Search for the cell housing the specified text and yield its [x, y] center coordinate. 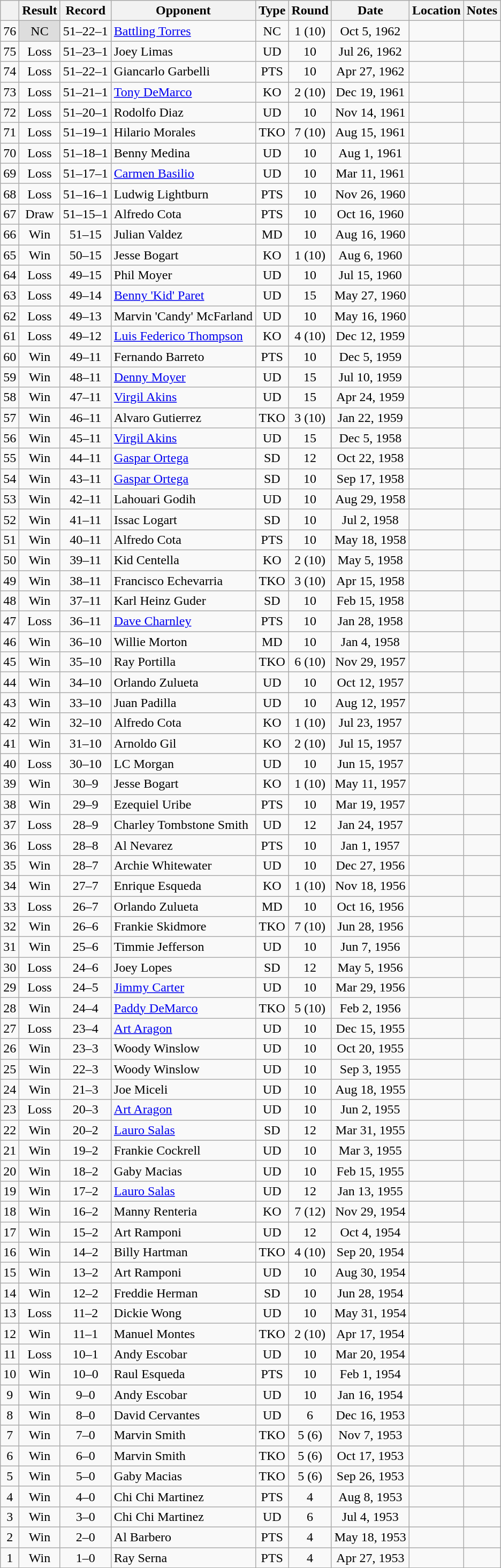
20–3 [86, 1110]
Raul Esqueda [183, 1374]
23–3 [86, 1049]
Juan Padilla [183, 703]
Round [310, 11]
Jul 4, 1953 [370, 1517]
Aug 18, 1955 [370, 1089]
54 [10, 479]
Jan 22, 1959 [370, 418]
Ezequiel Uribe [183, 804]
8–0 [86, 1415]
Jul 23, 1957 [370, 723]
Jun 28, 1956 [370, 927]
May 16, 1960 [370, 316]
7 (12) [310, 1211]
Dec 5, 1958 [370, 438]
Sep 20, 1954 [370, 1252]
51–15 [86, 234]
May 18, 1953 [370, 1537]
32 [10, 927]
50–15 [86, 255]
Apr 24, 1959 [370, 397]
Jul 10, 1959 [370, 377]
23 [10, 1110]
51–21–1 [86, 92]
Denny Moyer [183, 377]
8 [10, 1415]
May 5, 1956 [370, 967]
13–2 [86, 1273]
25 [10, 1069]
Frankie Skidmore [183, 927]
46–11 [86, 418]
16–2 [86, 1211]
64 [10, 275]
7–0 [86, 1435]
Oct 22, 1958 [370, 458]
47 [10, 621]
14 [10, 1293]
9–0 [86, 1395]
Jan 13, 1955 [370, 1191]
57 [10, 418]
Date [370, 11]
Joey Limas [183, 51]
Apr 17, 1954 [370, 1334]
Charley Tombstone Smith [183, 825]
Joe Miceli [183, 1089]
11 [10, 1354]
51–20–1 [86, 112]
10–0 [86, 1374]
Paddy DeMarco [183, 1008]
6–0 [86, 1456]
49–12 [86, 336]
Fernando Barreto [183, 357]
24–4 [86, 1008]
24 [10, 1089]
Billy Hartman [183, 1252]
20 [10, 1171]
27 [10, 1028]
Rodolfo Diaz [183, 112]
Dec 27, 1956 [370, 865]
Oct 12, 1957 [370, 682]
Timmie Jefferson [183, 947]
Feb 15, 1958 [370, 601]
Ray Serna [183, 1558]
51–18–1 [86, 153]
65 [10, 255]
51–16–1 [86, 194]
3 [10, 1517]
35 [10, 865]
26–6 [86, 927]
47–11 [86, 397]
5 (10) [310, 1008]
Dec 15, 1955 [370, 1028]
Benny 'Kid' Paret [183, 296]
38–11 [86, 580]
Jimmy Carter [183, 988]
Type [272, 11]
29 [10, 988]
19 [10, 1191]
Dickie Wong [183, 1313]
Feb 2, 1956 [370, 1008]
5 [10, 1476]
Draw [40, 214]
40 [10, 764]
39 [10, 784]
58 [10, 397]
Freddie Herman [183, 1293]
14–2 [86, 1252]
Joey Lopes [183, 967]
Luis Federico Thompson [183, 336]
1–0 [86, 1558]
49–15 [86, 275]
Ludwig Lightburn [183, 194]
62 [10, 316]
Francisco Echevarria [183, 580]
Aug 12, 1957 [370, 703]
Oct 20, 1955 [370, 1049]
Notes [482, 11]
Nov 7, 1953 [370, 1435]
5–0 [86, 1476]
Oct 17, 1953 [370, 1456]
Aug 16, 1960 [370, 234]
Mar 19, 1957 [370, 804]
May 31, 1954 [370, 1313]
60 [10, 357]
17–2 [86, 1191]
34–10 [86, 682]
11–1 [86, 1334]
Dec 19, 1961 [370, 92]
Ray Portilla [183, 662]
Mar 3, 1955 [370, 1150]
Aug 8, 1953 [370, 1496]
Manuel Montes [183, 1334]
30–10 [86, 764]
28–9 [86, 825]
Mar 29, 1956 [370, 988]
32–10 [86, 723]
66 [10, 234]
12–2 [86, 1293]
55 [10, 458]
Aug 1, 1961 [370, 153]
Manny Renteria [183, 1211]
Mar 20, 1954 [370, 1354]
49–11 [86, 357]
Jun 7, 1956 [370, 947]
Mar 11, 1961 [370, 173]
4–0 [86, 1496]
49–14 [86, 296]
Aug 15, 1961 [370, 133]
Karl Heinz Guder [183, 601]
37 [10, 825]
10–1 [86, 1354]
26–7 [86, 906]
Oct 16, 1960 [370, 214]
Frankie Cockrell [183, 1150]
Nov 29, 1957 [370, 662]
30–9 [86, 784]
Jan 28, 1958 [370, 621]
11–2 [86, 1313]
2–0 [86, 1537]
May 5, 1958 [370, 560]
41–11 [86, 519]
Willie Morton [183, 642]
21–3 [86, 1089]
40–11 [86, 540]
22 [10, 1130]
Nov 29, 1954 [370, 1211]
50 [10, 560]
44–11 [86, 458]
27–7 [86, 886]
46 [10, 642]
61 [10, 336]
Dave Charnley [183, 621]
Enrique Esqueda [183, 886]
51 [10, 540]
76 [10, 31]
43 [10, 703]
Oct 5, 1962 [370, 31]
36 [10, 845]
Sep 26, 1953 [370, 1476]
49 [10, 580]
Jul 15, 1960 [370, 275]
22–3 [86, 1069]
Location [436, 11]
Lahouari Godih [183, 499]
Phil Moyer [183, 275]
Jun 28, 1954 [370, 1293]
Jan 16, 1954 [370, 1395]
Jul 26, 1962 [370, 51]
48–11 [86, 377]
29–9 [86, 804]
24–6 [86, 967]
49–13 [86, 316]
Arnoldo Gil [183, 743]
59 [10, 377]
Tony DeMarco [183, 92]
24–5 [86, 988]
Jul 15, 1957 [370, 743]
72 [10, 112]
Jan 1, 1957 [370, 845]
Dec 16, 1953 [370, 1415]
17 [10, 1232]
Dec 12, 1959 [370, 336]
71 [10, 133]
LC Morgan [183, 764]
Mar 31, 1955 [370, 1130]
16 [10, 1252]
Nov 26, 1960 [370, 194]
25–6 [86, 947]
63 [10, 296]
Hilario Morales [183, 133]
Carmen Basilio [183, 173]
Sep 3, 1955 [370, 1069]
Jun 2, 1955 [370, 1110]
Opponent [183, 11]
45 [10, 662]
May 27, 1960 [370, 296]
51–19–1 [86, 133]
Jan 24, 1957 [370, 825]
Feb 15, 1955 [370, 1171]
15–2 [86, 1232]
Benny Medina [183, 153]
Nov 14, 1961 [370, 112]
56 [10, 438]
69 [10, 173]
36–10 [86, 642]
28 [10, 1008]
42 [10, 723]
Giancarlo Garbelli [183, 72]
35–10 [86, 662]
31 [10, 947]
75 [10, 51]
2 [10, 1537]
Apr 27, 1953 [370, 1558]
73 [10, 92]
Jan 4, 1958 [370, 642]
Marvin 'Candy' McFarland [183, 316]
9 [10, 1395]
Aug 29, 1958 [370, 499]
33 [10, 906]
19–2 [86, 1150]
Kid Centella [183, 560]
51–17–1 [86, 173]
38 [10, 804]
45–11 [86, 438]
Nov 18, 1956 [370, 886]
21 [10, 1150]
30 [10, 967]
Alvaro Gutierrez [183, 418]
6 (10) [310, 662]
Oct 4, 1954 [370, 1232]
Jul 2, 1958 [370, 519]
18–2 [86, 1171]
20–2 [86, 1130]
28–8 [86, 845]
May 11, 1957 [370, 784]
7 [10, 1435]
Result [40, 11]
36–11 [86, 621]
70 [10, 153]
Apr 15, 1958 [370, 580]
41 [10, 743]
David Cervantes [183, 1415]
34 [10, 886]
3–0 [86, 1517]
Feb 1, 1954 [370, 1374]
Aug 30, 1954 [370, 1273]
Dec 5, 1959 [370, 357]
Aug 6, 1960 [370, 255]
Oct 16, 1956 [370, 906]
68 [10, 194]
May 18, 1958 [370, 540]
Al Nevarez [183, 845]
Issac Logart [183, 519]
43–11 [86, 479]
Record [86, 11]
26 [10, 1049]
37–11 [86, 601]
13 [10, 1313]
51–23–1 [86, 51]
52 [10, 519]
1 [10, 1558]
Battling Torres [183, 31]
Archie Whitewater [183, 865]
48 [10, 601]
23–4 [86, 1028]
Apr 27, 1962 [370, 72]
18 [10, 1211]
Al Barbero [183, 1537]
39–11 [86, 560]
74 [10, 72]
31–10 [86, 743]
Sep 17, 1958 [370, 479]
33–10 [86, 703]
28–7 [86, 865]
67 [10, 214]
Julian Valdez [183, 234]
Jun 15, 1957 [370, 764]
44 [10, 682]
42–11 [86, 499]
53 [10, 499]
51–15–1 [86, 214]
